Locate the cell with the specified text and output its [X, Y] center coordinate. 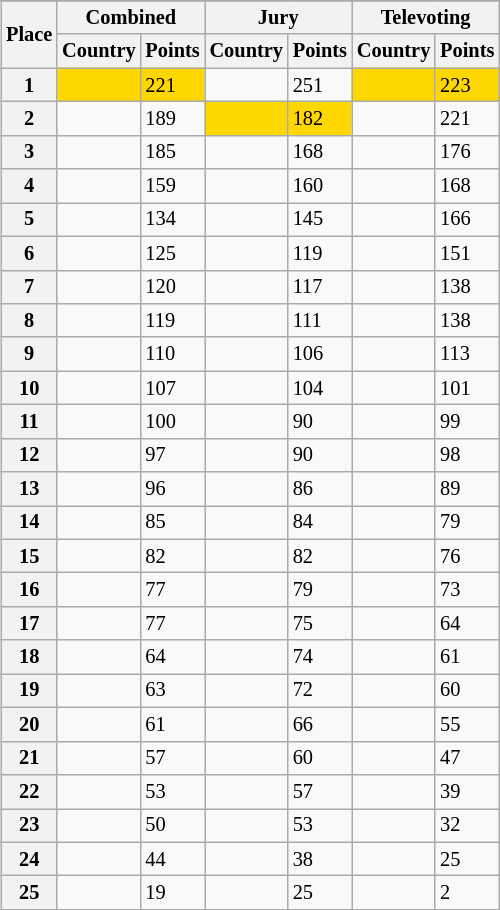
13 [29, 489]
96 [172, 489]
12 [29, 455]
99 [467, 422]
125 [172, 253]
18 [29, 657]
134 [172, 220]
63 [172, 691]
32 [467, 825]
14 [29, 523]
21 [29, 758]
98 [467, 455]
Combined [130, 18]
66 [320, 725]
5 [29, 220]
74 [320, 657]
17 [29, 624]
50 [172, 825]
97 [172, 455]
101 [467, 388]
185 [172, 152]
251 [320, 85]
15 [29, 556]
9 [29, 354]
106 [320, 354]
223 [467, 85]
113 [467, 354]
Televoting [426, 18]
76 [467, 556]
75 [320, 624]
16 [29, 590]
23 [29, 825]
110 [172, 354]
38 [320, 859]
3 [29, 152]
120 [172, 287]
44 [172, 859]
85 [172, 523]
107 [172, 388]
86 [320, 489]
22 [29, 792]
72 [320, 691]
145 [320, 220]
10 [29, 388]
8 [29, 321]
55 [467, 725]
176 [467, 152]
100 [172, 422]
84 [320, 523]
20 [29, 725]
7 [29, 287]
159 [172, 186]
24 [29, 859]
160 [320, 186]
73 [467, 590]
6 [29, 253]
166 [467, 220]
47 [467, 758]
39 [467, 792]
104 [320, 388]
182 [320, 119]
189 [172, 119]
Jury [278, 18]
11 [29, 422]
151 [467, 253]
Place [29, 34]
4 [29, 186]
117 [320, 287]
89 [467, 489]
1 [29, 85]
111 [320, 321]
